Determine the [X, Y] coordinate at the center of the cell enclosing the given text.  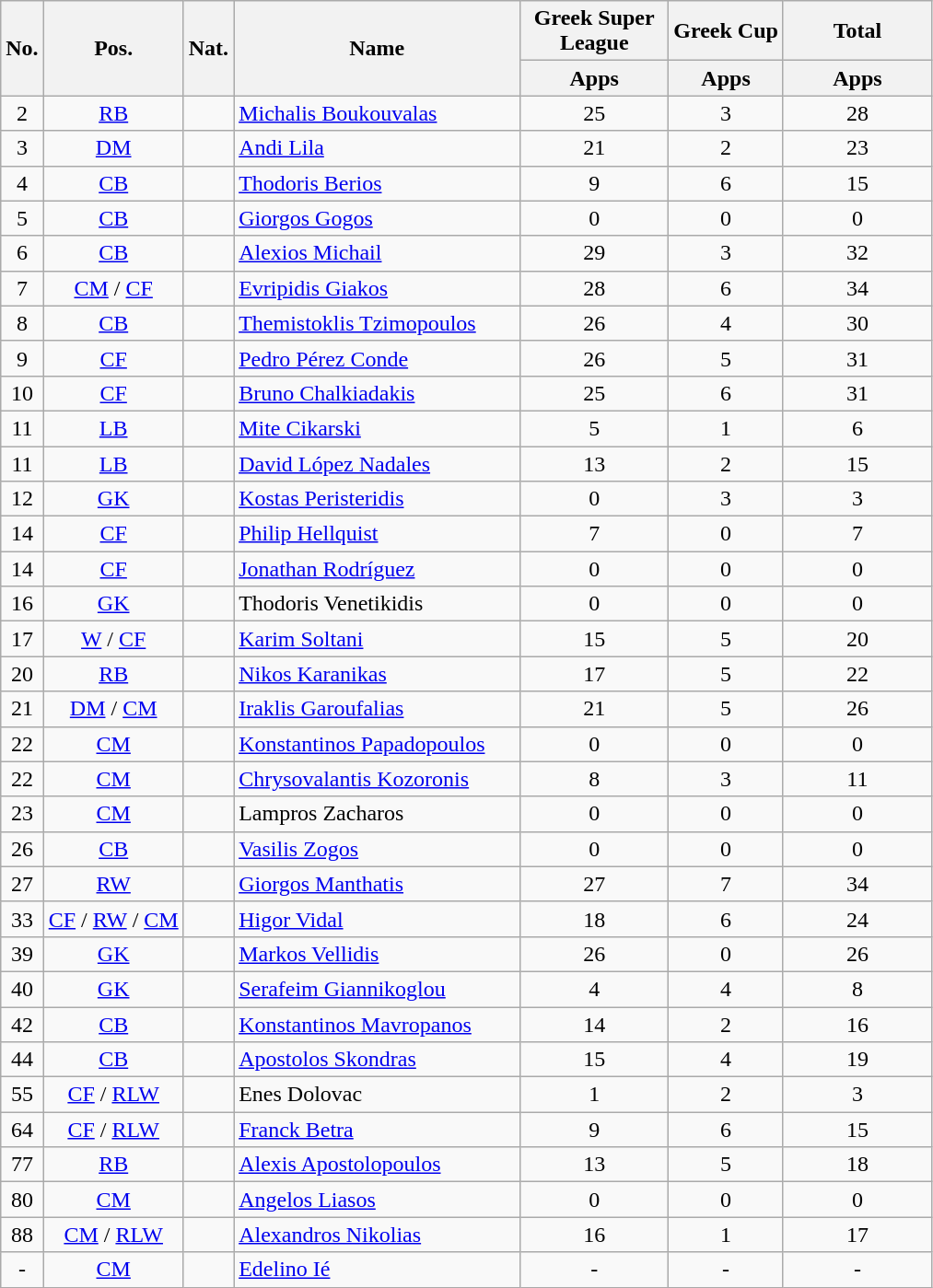
Pos. [113, 48]
Andi Lila [378, 148]
Konstantinos Mavropanos [378, 1025]
88 [22, 1235]
Michalis Boukouvalas [378, 113]
Higor Vidal [378, 919]
30 [857, 323]
Mite Cikarski [378, 428]
19 [857, 1060]
CF / RW / CM [113, 919]
Giorgos Manthatis [378, 884]
Konstantinos Papadopoulos [378, 744]
Iraklis Garoufalias [378, 709]
CM / CF [113, 288]
David López Nadales [378, 463]
Philip Hellquist [378, 534]
Chrysovalantis Kozoronis [378, 779]
Jonathan Rodríguez [378, 569]
Alexios Michail [378, 253]
Greek Super League [595, 31]
DM [113, 148]
12 [22, 499]
No. [22, 48]
Nikos Karanikas [378, 674]
Nat. [208, 48]
32 [857, 253]
33 [22, 919]
Themistoklis Tzimopoulos [378, 323]
77 [22, 1165]
39 [22, 954]
Name [378, 48]
Thodoris Berios [378, 183]
Evripidis Giakos [378, 288]
Vasilis Zogos [378, 849]
RW [113, 884]
W / CF [113, 639]
10 [22, 393]
Kostas Peristeridis [378, 499]
Pedro Pérez Conde [378, 358]
40 [22, 989]
Serafeim Giannikoglou [378, 989]
CM / RLW [113, 1235]
Alexis Apostolopoulos [378, 1165]
Enes Dolovac [378, 1095]
Markos Vellidis [378, 954]
Karim Soltani [378, 639]
Greek Cup [726, 31]
Lampros Zacharos [378, 814]
Edelino Ié [378, 1270]
Franck Betra [378, 1130]
DM / CM [113, 709]
80 [22, 1200]
Angelos Liasos [378, 1200]
55 [22, 1095]
24 [857, 919]
64 [22, 1130]
42 [22, 1025]
29 [595, 253]
Bruno Chalkiadakis [378, 393]
Total [857, 31]
44 [22, 1060]
Alexandros Nikolias [378, 1235]
Giorgos Gogos [378, 218]
Thodoris Venetikidis [378, 604]
Apostolos Skondras [378, 1060]
